Pinpoint the cell where the given text exists, returning its (X, Y) midpoint coordinate. 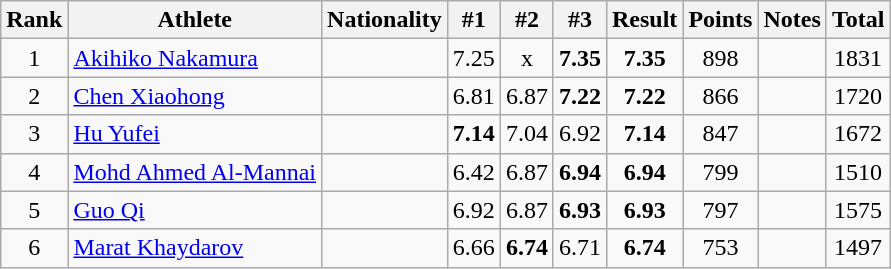
x (526, 58)
1510 (858, 172)
Notes (792, 20)
866 (720, 96)
3 (34, 134)
Points (720, 20)
#1 (474, 20)
7.25 (474, 58)
Rank (34, 20)
799 (720, 172)
6.66 (474, 248)
Hu Yufei (195, 134)
Athlete (195, 20)
6.71 (580, 248)
Chen Xiaohong (195, 96)
Marat Khaydarov (195, 248)
898 (720, 58)
Result (644, 20)
Nationality (385, 20)
2 (34, 96)
797 (720, 210)
#2 (526, 20)
1497 (858, 248)
1 (34, 58)
Akihiko Nakamura (195, 58)
1672 (858, 134)
753 (720, 248)
Mohd Ahmed Al-Mannai (195, 172)
1575 (858, 210)
847 (720, 134)
Total (858, 20)
6.42 (474, 172)
6 (34, 248)
Guo Qi (195, 210)
6.81 (474, 96)
4 (34, 172)
#3 (580, 20)
5 (34, 210)
7.04 (526, 134)
1831 (858, 58)
1720 (858, 96)
